Detect which cell encompasses the target text, then output its (X, Y) center coordinate. 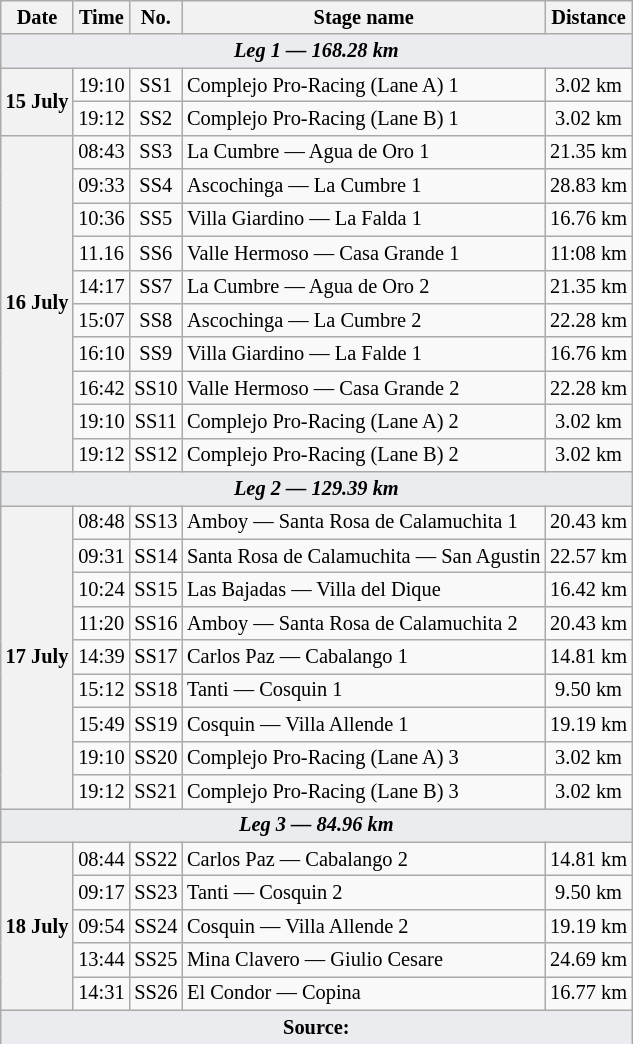
09:31 (101, 556)
Complejo Pro-Racing (Lane A) 2 (364, 421)
08:44 (101, 859)
No. (156, 17)
SS4 (156, 186)
SS9 (156, 354)
28.83 km (588, 186)
Santa Rosa de Calamuchita — San Agustin (364, 556)
16.42 km (588, 589)
24.69 km (588, 960)
08:43 (101, 152)
16.77 km (588, 993)
Stage name (364, 17)
10:24 (101, 589)
La Cumbre — Agua de Oro 1 (364, 152)
Las Bajadas — Villa del Dique (364, 589)
09:54 (101, 926)
08:48 (101, 522)
SS3 (156, 152)
SS22 (156, 859)
Mina Clavero — Giulio Cesare (364, 960)
Source: (316, 1027)
18 July (38, 926)
Time (101, 17)
Amboy — Santa Rosa de Calamuchita 1 (364, 522)
11.16 (101, 253)
Cosquin — Villa Allende 1 (364, 724)
Complejo Pro-Racing (Lane B) 3 (364, 791)
16 July (38, 304)
Villa Giardino — La Falde 1 (364, 354)
La Cumbre — Agua de Oro 2 (364, 287)
Amboy — Santa Rosa de Calamuchita 2 (364, 623)
15:07 (101, 320)
22.57 km (588, 556)
Tanti — Cosquin 2 (364, 892)
Distance (588, 17)
14:31 (101, 993)
SS6 (156, 253)
SS5 (156, 219)
16:10 (101, 354)
Ascochinga — La Cumbre 2 (364, 320)
SS2 (156, 118)
15:12 (101, 690)
09:17 (101, 892)
Villa Giardino — La Falda 1 (364, 219)
Complejo Pro-Racing (Lane B) 1 (364, 118)
Carlos Paz — Cabalango 2 (364, 859)
SS15 (156, 589)
Leg 2 — 129.39 km (316, 489)
15 July (38, 102)
Leg 3 — 84.96 km (316, 825)
11:20 (101, 623)
14:39 (101, 657)
SS1 (156, 85)
SS18 (156, 690)
Complejo Pro-Racing (Lane B) 2 (364, 455)
10:36 (101, 219)
SS13 (156, 522)
15:49 (101, 724)
SS7 (156, 287)
Complejo Pro-Racing (Lane A) 3 (364, 758)
Valle Hermoso — Casa Grande 2 (364, 388)
SS16 (156, 623)
13:44 (101, 960)
Ascochinga — La Cumbre 1 (364, 186)
SS10 (156, 388)
Valle Hermoso — Casa Grande 1 (364, 253)
Carlos Paz — Cabalango 1 (364, 657)
Tanti — Cosquin 1 (364, 690)
El Condor — Copina (364, 993)
Date (38, 17)
SS8 (156, 320)
16:42 (101, 388)
SS23 (156, 892)
SS14 (156, 556)
11:08 km (588, 253)
SS12 (156, 455)
SS17 (156, 657)
Cosquin — Villa Allende 2 (364, 926)
Leg 1 — 168.28 km (316, 51)
SS19 (156, 724)
SS21 (156, 791)
Complejo Pro-Racing (Lane A) 1 (364, 85)
14:17 (101, 287)
17 July (38, 656)
SS25 (156, 960)
SS26 (156, 993)
SS24 (156, 926)
SS11 (156, 421)
09:33 (101, 186)
SS20 (156, 758)
